Determine the (X, Y) coordinate at the center of the cell enclosing the given text.  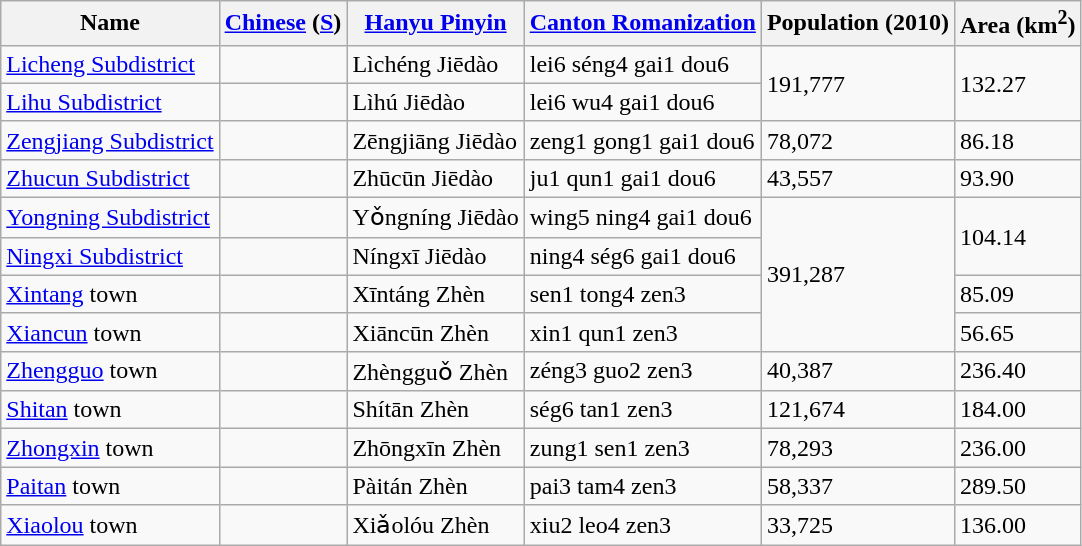
58,337 (858, 486)
Níngxī Jiēdào (436, 256)
xin1 qun1 zen3 (642, 332)
Zhūcūn Jiēdào (436, 178)
Licheng Subdistrict (110, 64)
289.50 (1018, 486)
Xiancun town (110, 332)
Zhōngxīn Zhèn (436, 448)
Xiǎolóu Zhèn (436, 525)
43,557 (858, 178)
Yǒngníng Jiēdào (436, 218)
Xīntáng Zhèn (436, 294)
40,387 (858, 371)
104.14 (1018, 237)
136.00 (1018, 525)
Xiāncūn Zhèn (436, 332)
zéng3 guo2 zen3 (642, 371)
zung1 sen1 zen3 (642, 448)
Zhèngguǒ Zhèn (436, 371)
Paitan town (110, 486)
78,072 (858, 140)
93.90 (1018, 178)
lei6 wu4 gai1 dou6 (642, 102)
Name (110, 24)
Zēngjiāng Jiēdào (436, 140)
Xintang town (110, 294)
86.18 (1018, 140)
Zhongxin town (110, 448)
zeng1 gong1 gai1 dou6 (642, 140)
236.00 (1018, 448)
Canton Romanization (642, 24)
121,674 (858, 410)
Shítān Zhèn (436, 410)
Zhucun Subdistrict (110, 178)
ség6 tan1 zen3 (642, 410)
Population (2010) (858, 24)
236.40 (1018, 371)
Zengjiang Subdistrict (110, 140)
Lihu Subdistrict (110, 102)
Zhengguo town (110, 371)
85.09 (1018, 294)
78,293 (858, 448)
xiu2 leo4 zen3 (642, 525)
132.27 (1018, 83)
184.00 (1018, 410)
Shitan town (110, 410)
Xiaolou town (110, 525)
pai3 tam4 zen3 (642, 486)
33,725 (858, 525)
Lìhú Jiēdào (436, 102)
lei6 séng4 gai1 dou6 (642, 64)
191,777 (858, 83)
Yongning Subdistrict (110, 218)
wing5 ning4 gai1 dou6 (642, 218)
Hanyu Pinyin (436, 24)
Ningxi Subdistrict (110, 256)
56.65 (1018, 332)
Lìchéng Jiēdào (436, 64)
391,287 (858, 275)
ning4 ség6 gai1 dou6 (642, 256)
sen1 tong4 zen3 (642, 294)
Pàitán Zhèn (436, 486)
Chinese (S) (283, 24)
Area (km2) (1018, 24)
ju1 qun1 gai1 dou6 (642, 178)
